Locate the cell with the specified text and output its (X, Y) center coordinate. 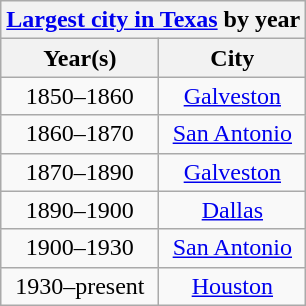
1860–1870 (80, 134)
1930–present (80, 286)
1870–1890 (80, 172)
Dallas (232, 210)
City (232, 58)
Year(s) (80, 58)
1890–1900 (80, 210)
1900–1930 (80, 248)
Largest city in Texas by year (154, 20)
1850–1860 (80, 96)
Houston (232, 286)
